Output the [x, y] coordinate of the center of the cell containing the given text.  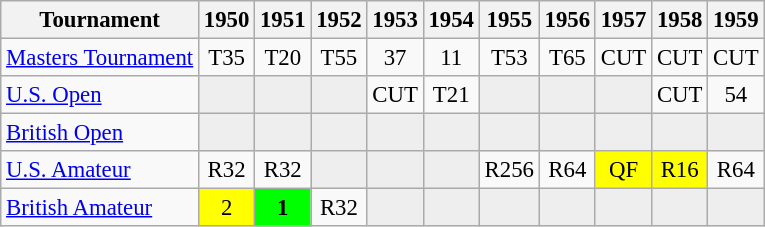
T65 [567, 58]
1952 [339, 20]
T21 [451, 95]
T35 [227, 58]
Tournament [100, 20]
1958 [680, 20]
1951 [283, 20]
QF [623, 170]
11 [451, 58]
1954 [451, 20]
1956 [567, 20]
1959 [736, 20]
1955 [509, 20]
R256 [509, 170]
37 [395, 58]
U.S. Open [100, 95]
1957 [623, 20]
T53 [509, 58]
Masters Tournament [100, 58]
1 [283, 208]
T20 [283, 58]
2 [227, 208]
British Open [100, 133]
1953 [395, 20]
U.S. Amateur [100, 170]
54 [736, 95]
British Amateur [100, 208]
1950 [227, 20]
T55 [339, 58]
R16 [680, 170]
